Detect which cell encompasses the target text, then output its (X, Y) center coordinate. 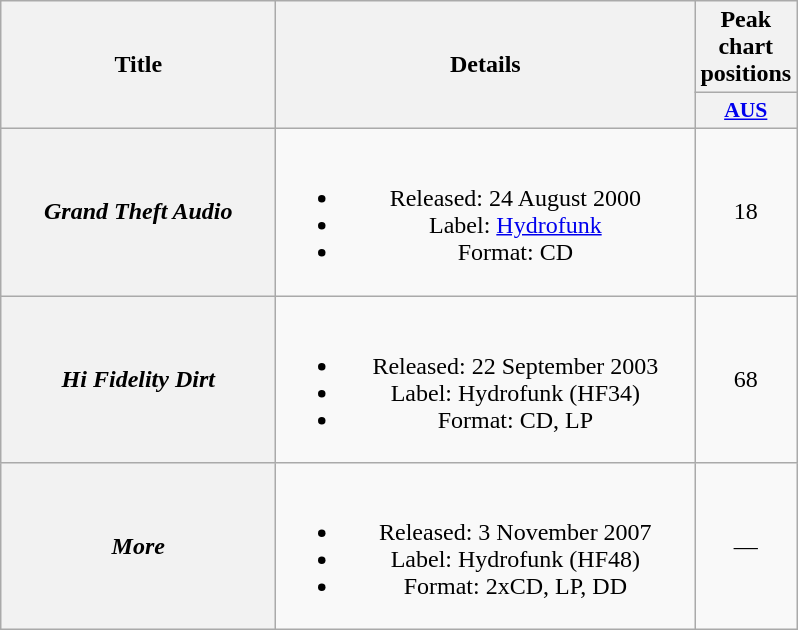
Grand Theft Audio (138, 212)
AUS (746, 111)
18 (746, 212)
More (138, 546)
Released: 3 November 2007Label: Hydrofunk (HF48)Format: 2xCD, LP, DD (486, 546)
68 (746, 380)
Released: 24 August 2000Label: HydrofunkFormat: CD (486, 212)
Hi Fidelity Dirt (138, 380)
Title (138, 65)
Peak chart positions (746, 47)
Details (486, 65)
Released: 22 September 2003Label: Hydrofunk (HF34)Format: CD, LP (486, 380)
— (746, 546)
